Pinpoint the cell where the given text exists, returning its [x, y] midpoint coordinate. 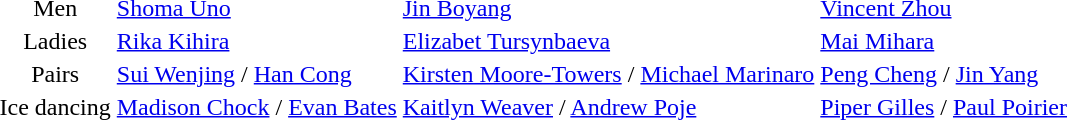
Elizabet Tursynbaeva [608, 41]
Kirsten Moore-Towers / Michael Marinaro [608, 74]
Rika Kihira [256, 41]
Sui Wenjing / Han Cong [256, 74]
